Capture the cell that displays the provided text and extract its [x, y] central coordinate. 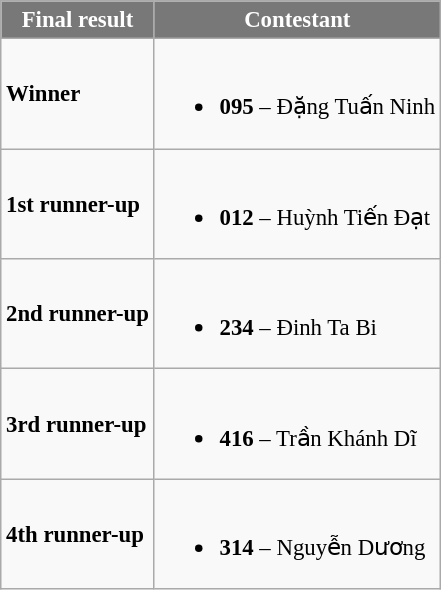
Contestant [297, 20]
3rd runner-up [78, 424]
2nd runner-up [78, 314]
234 – Đinh Ta Bi [297, 314]
095 – Đặng Tuấn Ninh [297, 94]
Final result [78, 20]
012 – Huỳnh Tiến Đạt [297, 204]
314 – Nguyễn Dương [297, 534]
416 – Trần Khánh Dĩ [297, 424]
1st runner-up [78, 204]
4th runner-up [78, 534]
Winner [78, 94]
